Pinpoint the cell where the given text exists, returning its (X, Y) midpoint coordinate. 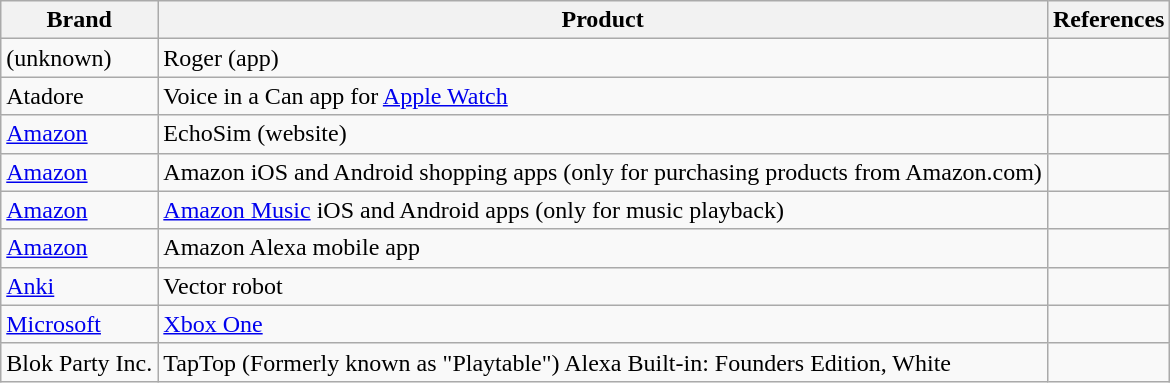
TapTop (Formerly known as "Playtable") Alexa Built-in: Founders Edition, White (603, 362)
Brand (80, 20)
EchoSim (website) (603, 134)
Blok Party Inc. (80, 362)
Voice in a Can app for Apple Watch (603, 96)
Amazon iOS and Android shopping apps (only for purchasing products from Amazon.com) (603, 172)
Xbox One (603, 324)
References (1108, 20)
Microsoft (80, 324)
Vector robot (603, 286)
Atadore (80, 96)
Amazon Music iOS and Android apps (only for music playback) (603, 210)
Amazon Alexa mobile app (603, 248)
Roger (app) (603, 58)
Anki (80, 286)
(unknown) (80, 58)
Product (603, 20)
